Determine the [X, Y] coordinate at the center of the cell enclosing the given text.  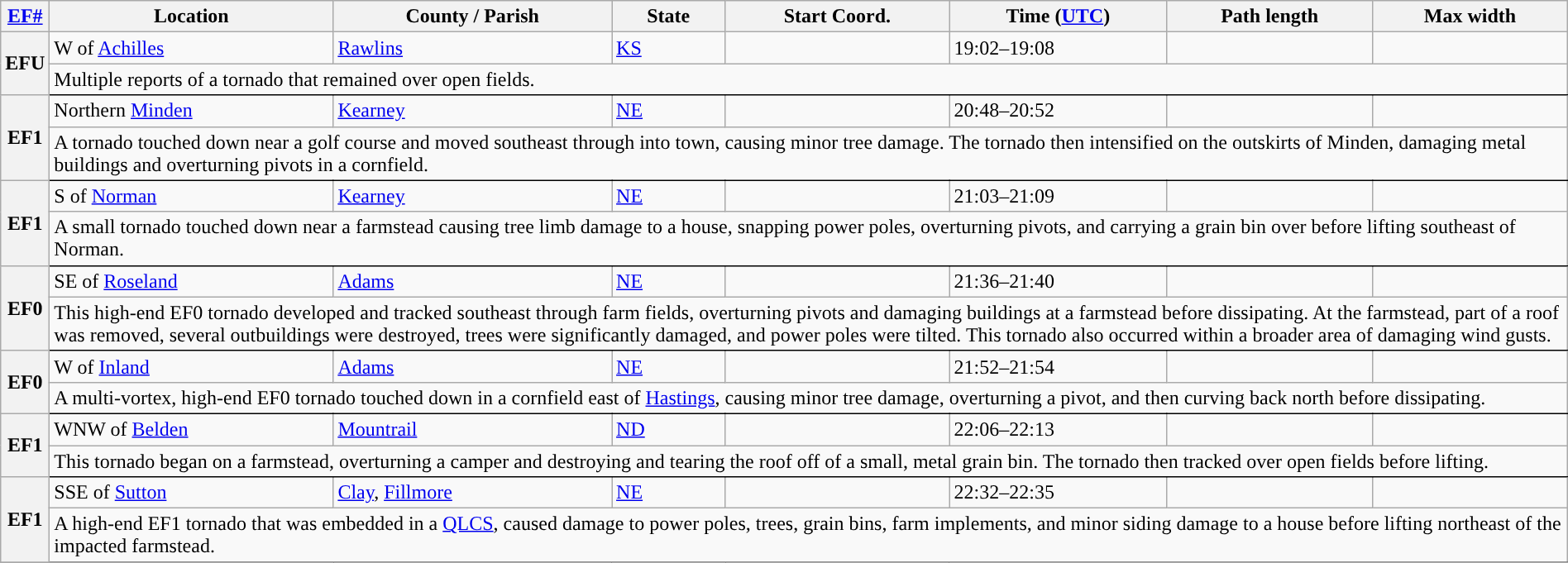
ND [668, 429]
21:52–21:54 [1059, 366]
W of Inland [192, 366]
20:48–20:52 [1059, 111]
Rawlins [473, 48]
Clay, Fillmore [473, 493]
22:06–22:13 [1059, 429]
W of Achilles [192, 48]
Path length [1270, 17]
County / Parish [473, 17]
19:02–19:08 [1059, 48]
WNW of Belden [192, 429]
S of Norman [192, 196]
21:36–21:40 [1059, 281]
21:03–21:09 [1059, 196]
Location [192, 17]
EF# [25, 17]
Multiple reports of a tornado that remained over open fields. [809, 79]
Max width [1470, 17]
22:32–22:35 [1059, 493]
Mountrail [473, 429]
SSE of Sutton [192, 493]
Time (UTC) [1059, 17]
SE of Roseland [192, 281]
Start Coord. [837, 17]
State [668, 17]
Northern Minden [192, 111]
EFU [25, 64]
KS [668, 48]
